Extract the (X, Y) coordinate from the center of the cell holding the provided text.  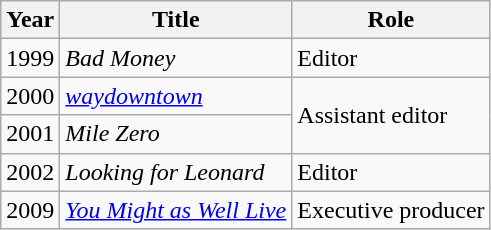
Role (391, 20)
1999 (30, 58)
Title (176, 20)
2002 (30, 172)
Bad Money (176, 58)
2009 (30, 210)
You Might as Well Live (176, 210)
waydowntown (176, 96)
Looking for Leonard (176, 172)
2001 (30, 134)
Assistant editor (391, 115)
Mile Zero (176, 134)
Year (30, 20)
Executive producer (391, 210)
2000 (30, 96)
